Detect which cell encompasses the target text, then output its [x, y] center coordinate. 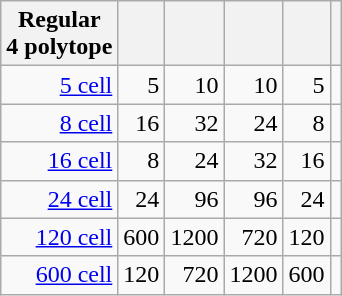
5 cell [60, 85]
120 cell [60, 237]
24 cell [60, 199]
8 cell [60, 123]
600 cell [60, 275]
16 cell [60, 161]
Regular4 polytope [60, 34]
